Find where the given text appears and provide that cell's center as (x, y) coordinate. 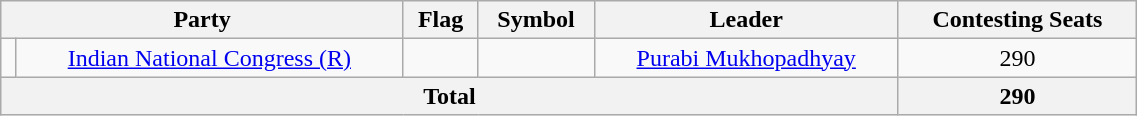
Symbol (536, 20)
Purabi Mukhopadhyay (746, 58)
Total (450, 96)
Contesting Seats (1018, 20)
Leader (746, 20)
Flag (440, 20)
Indian National Congress (R) (209, 58)
Party (202, 20)
